From the cell containing the given text, extract its center point as [X, Y] coordinate. 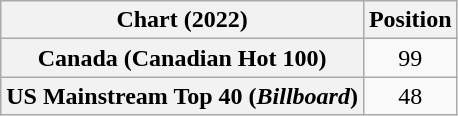
99 [410, 58]
US Mainstream Top 40 (Billboard) [182, 96]
Chart (2022) [182, 20]
Canada (Canadian Hot 100) [182, 58]
48 [410, 96]
Position [410, 20]
